From the cell containing the given text, extract its center point as [X, Y] coordinate. 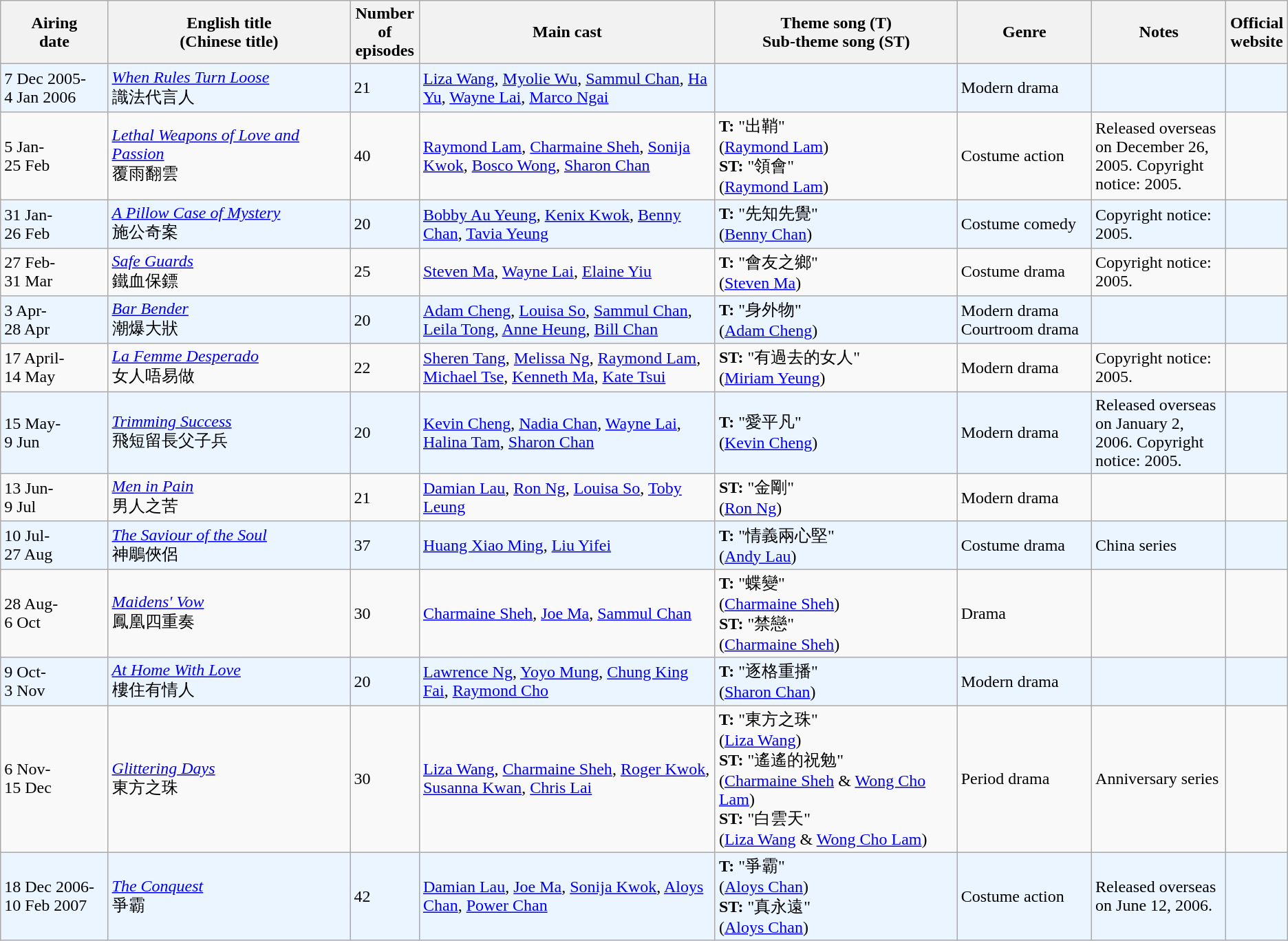
T: "身外物" (Adam Cheng) [836, 320]
Steven Ma, Wayne Lai, Elaine Yiu [567, 272]
40 [385, 156]
3 Apr- 28 Apr [54, 320]
Men in Pain 男人之苦 [229, 498]
Drama [1024, 613]
42 [385, 896]
6 Nov- 15 Dec [54, 779]
Notes [1159, 32]
Released overseas on December 26, 2005. Copyright notice: 2005. [1159, 156]
Trimming Success 飛短留長父子兵 [229, 432]
T: "出鞘" (Raymond Lam) ST: "領會"(Raymond Lam) [836, 156]
31 Jan- 26 Feb [54, 224]
37 [385, 545]
Glittering Days 東方之珠 [229, 779]
Maidens' Vow 鳳凰四重奏 [229, 613]
Airingdate [54, 32]
15 May- 9 Jun [54, 432]
7 Dec 2005-4 Jan 2006 [54, 88]
When Rules Turn Loose 識法代言人 [229, 88]
22 [385, 368]
Damian Lau, Joe Ma, Sonija Kwok, Aloys Chan, Power Chan [567, 896]
9 Oct-3 Nov [54, 681]
Safe Guards 鐵血保鏢 [229, 272]
Lethal Weapons of Love and Passion 覆雨翻雲 [229, 156]
Liza Wang, Myolie Wu, Sammul Chan, Ha Yu, Wayne Lai, Marco Ngai [567, 88]
The Conquest 爭霸 [229, 896]
La Femme Desperado 女人唔易做 [229, 368]
Theme song (T) Sub-theme song (ST) [836, 32]
ST: "金剛" (Ron Ng) [836, 498]
Kevin Cheng, Nadia Chan, Wayne Lai, Halina Tam, Sharon Chan [567, 432]
Released overseas on June 12, 2006. [1159, 896]
Raymond Lam, Charmaine Sheh, Sonija Kwok, Bosco Wong, Sharon Chan [567, 156]
T: "情義兩心堅" (Andy Lau) [836, 545]
English title (Chinese title) [229, 32]
T: "先知先覺" (Benny Chan) [836, 224]
5 Jan- 25 Feb [54, 156]
Released overseas on January 2, 2006. Copyright notice: 2005. [1159, 432]
Genre [1024, 32]
T: "愛平凡" (Kevin Cheng) [836, 432]
Adam Cheng, Louisa So, Sammul Chan, Leila Tong, Anne Heung, Bill Chan [567, 320]
T: "東方之珠" (Liza Wang) ST: "遙遙的祝勉" (Charmaine Sheh & Wong Cho Lam) ST: "白雲天" (Liza Wang & Wong Cho Lam) [836, 779]
Charmaine Sheh, Joe Ma, Sammul Chan [567, 613]
Huang Xiao Ming, Liu Yifei [567, 545]
At Home With Love 樓住有情人 [229, 681]
Bobby Au Yeung, Kenix Kwok, Benny Chan, Tavia Yeung [567, 224]
T: "會友之鄉" (Steven Ma) [836, 272]
Main cast [567, 32]
27 Feb- 31 Mar [54, 272]
Modern dramaCourtroom drama [1024, 320]
10 Jul-27 Aug [54, 545]
T: "爭霸" (Aloys Chan) ST: "真永遠"(Aloys Chan) [836, 896]
Period drama [1024, 779]
T: "蝶變" (Charmaine Sheh) ST: "禁戀" (Charmaine Sheh) [836, 613]
Sheren Tang, Melissa Ng, Raymond Lam, Michael Tse, Kenneth Ma, Kate Tsui [567, 368]
Lawrence Ng, Yoyo Mung, Chung King Fai, Raymond Cho [567, 681]
Liza Wang, Charmaine Sheh, Roger Kwok, Susanna Kwan, Chris Lai [567, 779]
17 April-14 May [54, 368]
China series [1159, 545]
Anniversary series [1159, 779]
13 Jun- 9 Jul [54, 498]
Bar Bender 潮爆大狀 [229, 320]
A Pillow Case of Mystery 施公奇案 [229, 224]
25 [385, 272]
28 Aug- 6 Oct [54, 613]
The Saviour of the Soul 神鵰俠侶 [229, 545]
T: "逐格重播" (Sharon Chan) [836, 681]
18 Dec 2006- 10 Feb 2007 [54, 896]
ST: "有過去的女人" (Miriam Yeung) [836, 368]
Damian Lau, Ron Ng, Louisa So, Toby Leung [567, 498]
Costume comedy [1024, 224]
Number of episodes [385, 32]
Official website [1256, 32]
